Extract the [X, Y] coordinate from the center of the cell holding the provided text.  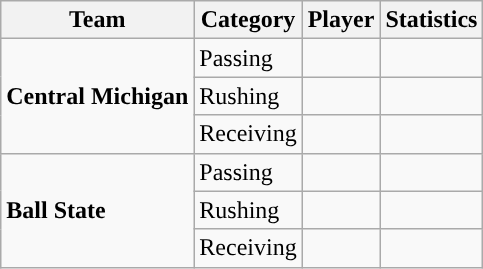
Statistics [432, 20]
Central Michigan [98, 96]
Ball State [98, 210]
Player [341, 20]
Category [248, 20]
Team [98, 20]
